Return the [X, Y] coordinate for the center point of the cell that contains the specified text.  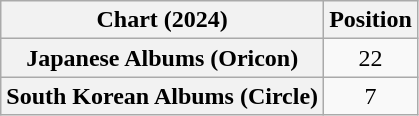
Chart (2024) [162, 20]
Japanese Albums (Oricon) [162, 58]
7 [371, 96]
Position [371, 20]
22 [371, 58]
South Korean Albums (Circle) [162, 96]
